For the text-containing cell, return its midpoint in (X, Y) coordinate format. 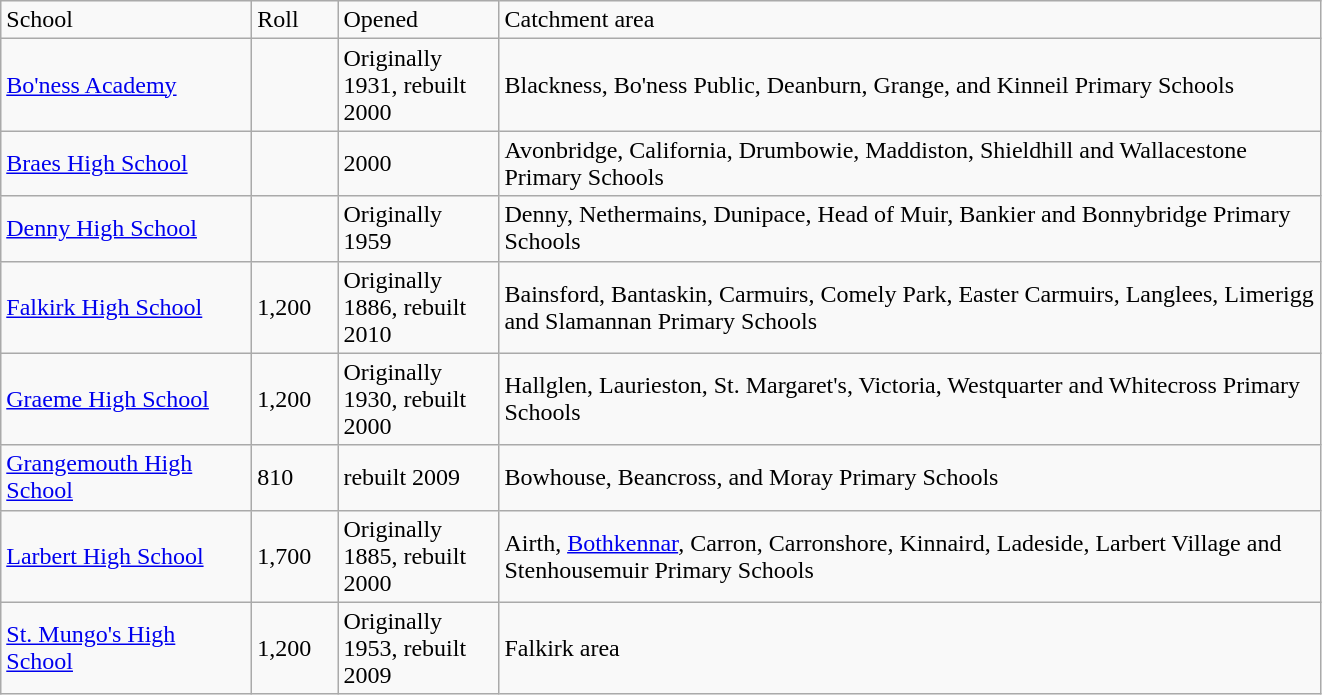
Originally 1931, rebuilt 2000 (418, 85)
Grangemouth High School (126, 478)
Larbert High School (126, 556)
Blackness, Bo'ness Public, Deanburn, Grange, and Kinneil Primary Schools (910, 85)
Falkirk High School (126, 307)
St. Mungo's High School (126, 648)
Denny, Nethermains, Dunipace, Head of Muir, Bankier and Bonnybridge Primary Schools (910, 228)
1,700 (295, 556)
rebuilt 2009 (418, 478)
Avonbridge, California, Drumbowie, Maddiston, Shieldhill and Wallacestone Primary Schools (910, 164)
Bainsford, Bantaskin, Carmuirs, Comely Park, Easter Carmuirs, Langlees, Limerigg and Slamannan Primary Schools (910, 307)
Originally 1885, rebuilt 2000 (418, 556)
Bo'ness Academy (126, 85)
Originally 1930, rebuilt 2000 (418, 399)
Hallglen, Laurieston, St. Margaret's, Victoria, Westquarter and Whitecross Primary Schools (910, 399)
Falkirk area (910, 648)
810 (295, 478)
Bowhouse, Beancross, and Moray Primary Schools (910, 478)
Denny High School (126, 228)
Originally 1886, rebuilt 2010 (418, 307)
Braes High School (126, 164)
Originally 1953, rebuilt 2009 (418, 648)
Opened (418, 20)
Graeme High School (126, 399)
School (126, 20)
Airth, Bothkennar, Carron, Carronshore, Kinnaird, Ladeside, Larbert Village and Stenhousemuir Primary Schools (910, 556)
Originally 1959 (418, 228)
2000 (418, 164)
Roll (295, 20)
Catchment area (910, 20)
